Identify which cell holds the provided text, then report its [x, y] central coordinate. 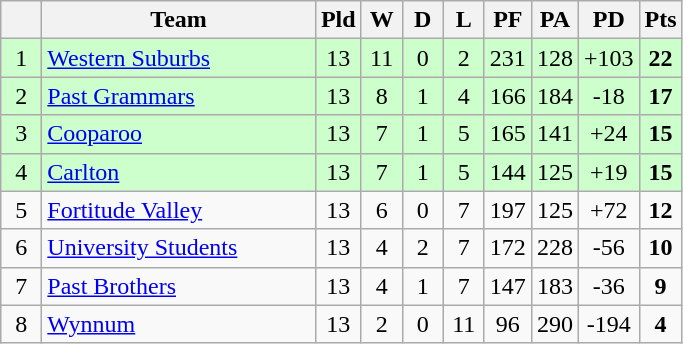
PD [608, 20]
12 [660, 210]
Western Suburbs [179, 58]
96 [508, 324]
+19 [608, 172]
+72 [608, 210]
L [464, 20]
22 [660, 58]
+24 [608, 134]
144 [508, 172]
17 [660, 96]
183 [554, 286]
D [422, 20]
+103 [608, 58]
Pts [660, 20]
PF [508, 20]
9 [660, 286]
228 [554, 248]
147 [508, 286]
184 [554, 96]
Team [179, 20]
Fortitude Valley [179, 210]
Cooparoo [179, 134]
-36 [608, 286]
141 [554, 134]
PA [554, 20]
Past Brothers [179, 286]
165 [508, 134]
Wynnum [179, 324]
-194 [608, 324]
290 [554, 324]
10 [660, 248]
-18 [608, 96]
3 [22, 134]
Pld [338, 20]
128 [554, 58]
231 [508, 58]
University Students [179, 248]
-56 [608, 248]
172 [508, 248]
197 [508, 210]
W [382, 20]
Carlton [179, 172]
166 [508, 96]
Past Grammars [179, 96]
